Scan for the cell matching the given text and deliver its (x, y) coordinate at center. 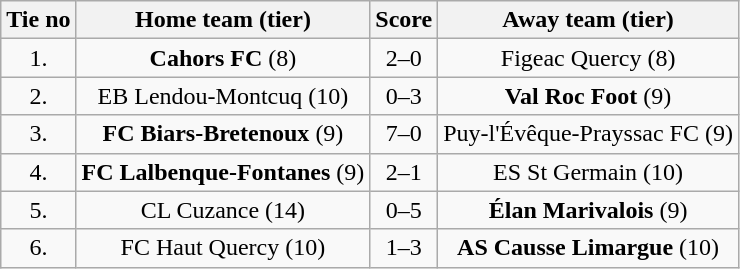
Puy-l'Évêque-Prayssac FC (9) (588, 134)
CL Cuzance (14) (223, 210)
Cahors FC (8) (223, 58)
4. (38, 172)
2. (38, 96)
Élan Marivalois (9) (588, 210)
7–0 (404, 134)
5. (38, 210)
Home team (tier) (223, 20)
FC Lalbenque-Fontanes (9) (223, 172)
1. (38, 58)
2–1 (404, 172)
Tie no (38, 20)
1–3 (404, 248)
0–3 (404, 96)
Val Roc Foot (9) (588, 96)
3. (38, 134)
6. (38, 248)
ES St Germain (10) (588, 172)
2–0 (404, 58)
Away team (tier) (588, 20)
AS Causse Limargue (10) (588, 248)
FC Biars-Bretenoux (9) (223, 134)
FC Haut Quercy (10) (223, 248)
Score (404, 20)
0–5 (404, 210)
Figeac Quercy (8) (588, 58)
EB Lendou-Montcuq (10) (223, 96)
